Determine the [X, Y] coordinate at the center of the cell enclosing the given text.  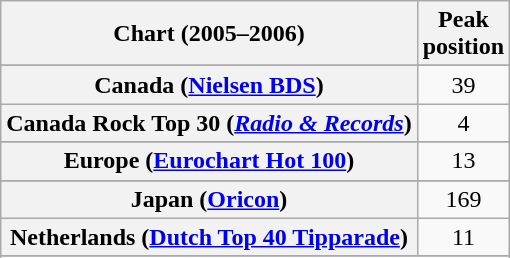
Peakposition [463, 34]
13 [463, 161]
11 [463, 237]
169 [463, 199]
Europe (Eurochart Hot 100) [209, 161]
39 [463, 85]
Netherlands (Dutch Top 40 Tipparade) [209, 237]
Canada Rock Top 30 (Radio & Records) [209, 123]
Japan (Oricon) [209, 199]
Chart (2005–2006) [209, 34]
4 [463, 123]
Canada (Nielsen BDS) [209, 85]
